Output the (X, Y) coordinate of the center of the cell containing the given text.  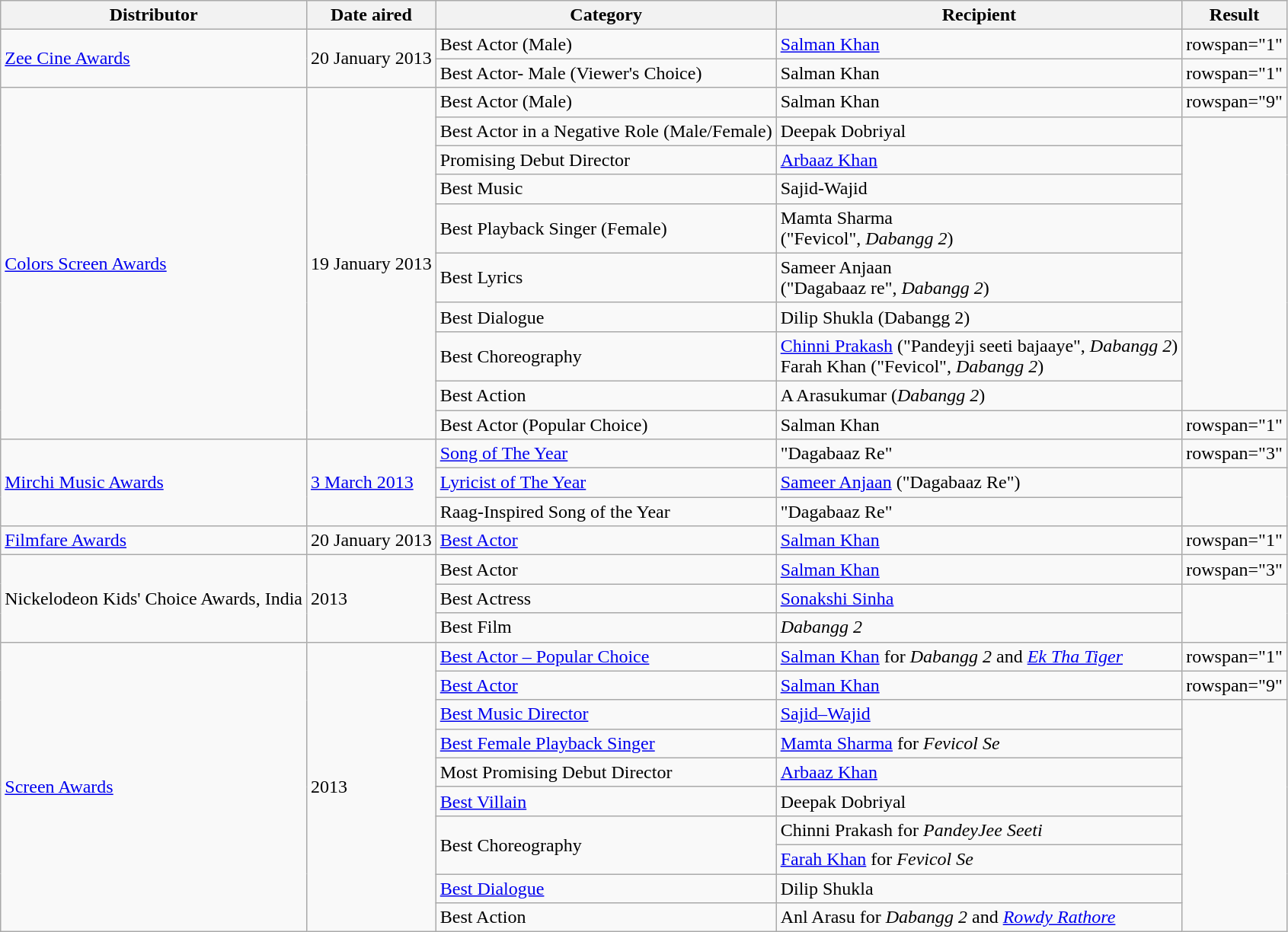
Best Playback Singer (Female) (606, 228)
Best Actor- Male (Viewer's Choice) (606, 73)
Chinni Prakash for PandeyJee Seeti (980, 830)
Best Female Playback Singer (606, 743)
Mirchi Music Awards (154, 483)
Recipient (980, 15)
Best Actress (606, 598)
Most Promising Debut Director (606, 772)
Salman Khan for Dabangg 2 and Ek Tha Tiger (980, 656)
Sameer Anjaan("Dagabaaz re", Dabangg 2) (980, 277)
Farah Khan for Fevicol Se (980, 859)
Best Villain (606, 801)
Filmfare Awards (154, 541)
Colors Screen Awards (154, 263)
Dabangg 2 (980, 627)
Best Music (606, 189)
Sajid–Wajid (980, 714)
Category (606, 15)
Nickelodeon Kids' Choice Awards, India (154, 598)
Promising Debut Director (606, 160)
Best Lyrics (606, 277)
Result (1235, 15)
Dilip Shukla (980, 889)
Mamta Sharma for Fevicol Se (980, 743)
Date aired (372, 15)
Distributor (154, 15)
Chinni Prakash ("Pandeyji seeti bajaaye", Dabangg 2) Farah Khan ("Fevicol", Dabangg 2) (980, 356)
Sajid-Wajid (980, 189)
3 March 2013 (372, 483)
Dilip Shukla (Dabangg 2) (980, 317)
19 January 2013 (372, 263)
Best Actor – Popular Choice (606, 656)
Best Music Director (606, 714)
Best Film (606, 627)
Sameer Anjaan ("Dagabaaz Re") (980, 483)
Lyricist of The Year (606, 483)
Best Actor in a Negative Role (Male/Female) (606, 131)
Screen Awards (154, 787)
Sonakshi Sinha (980, 598)
Best Actor (Popular Choice) (606, 424)
Zee Cine Awards (154, 59)
Anl Arasu for Dabangg 2 and Rowdy Rathore (980, 918)
Mamta Sharma ("Fevicol", Dabangg 2) (980, 228)
Raag-Inspired Song of the Year (606, 512)
A Arasukumar (Dabangg 2) (980, 395)
Song of The Year (606, 454)
